From the cell containing the given text, extract its center point as [x, y] coordinate. 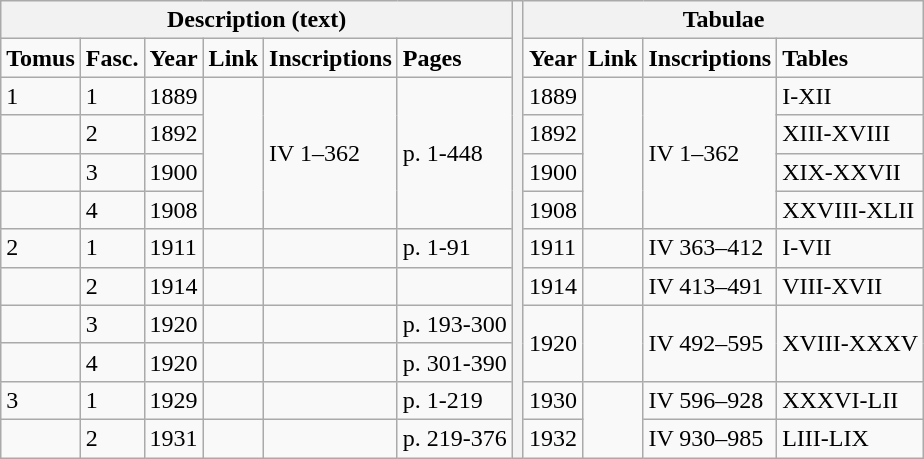
IV 492–595 [710, 343]
IV 363–412 [710, 248]
Tables [850, 58]
p. 1-448 [454, 153]
IV 596–928 [710, 400]
XXVIII-XLII [850, 210]
Fasc. [112, 58]
IV 413–491 [710, 286]
I-XII [850, 96]
1929 [174, 400]
Description (text) [257, 20]
Tabulae [723, 20]
XXXVI-LII [850, 400]
IV 930–985 [710, 438]
I-VII [850, 248]
Tomus [41, 58]
p. 193-300 [454, 324]
1931 [174, 438]
VIII-XVII [850, 286]
LIII-LIX [850, 438]
XIII-XVIII [850, 134]
p. 301-390 [454, 362]
XIX-XXVII [850, 172]
XVIII-XXXV [850, 343]
1930 [552, 400]
p. 1-91 [454, 248]
Pages [454, 58]
1932 [552, 438]
p. 1-219 [454, 400]
p. 219-376 [454, 438]
